Capture the cell that displays the provided text and extract its (X, Y) central coordinate. 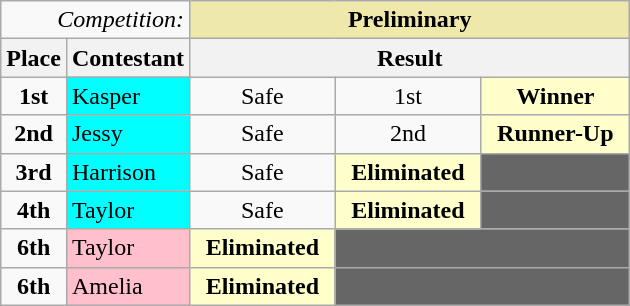
4th (34, 210)
Result (410, 58)
Preliminary (410, 20)
Amelia (128, 286)
Competition: (96, 20)
Place (34, 58)
Kasper (128, 96)
Harrison (128, 172)
Winner (556, 96)
3rd (34, 172)
Jessy (128, 134)
Contestant (128, 58)
Runner-Up (556, 134)
